Extract the [X, Y] coordinate from the center of the cell holding the provided text.  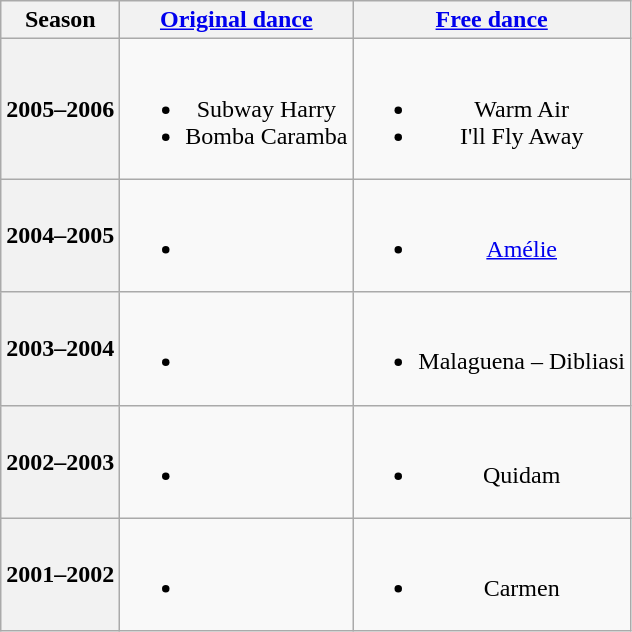
Season [60, 20]
Warm Air I'll Fly Away [492, 109]
2005–2006 [60, 109]
Malaguena – Dibliasi [492, 348]
Quidam [492, 462]
2001–2002 [60, 574]
Original dance [236, 20]
Amélie [492, 236]
2004–2005 [60, 236]
Carmen [492, 574]
Subway Harry Bomba Caramba [236, 109]
Free dance [492, 20]
2002–2003 [60, 462]
2003–2004 [60, 348]
